Locate the cell with the specified text and output its [X, Y] center coordinate. 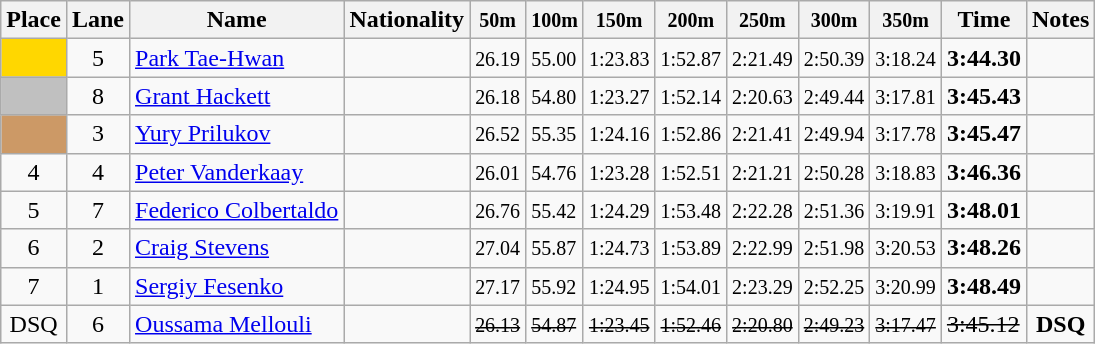
1:53.89 [691, 248]
Peter Vanderkaay [237, 172]
2:51.98 [834, 248]
2:23.29 [763, 286]
Place [34, 20]
55.92 [555, 286]
300m [834, 20]
2:50.39 [834, 58]
3:17.78 [906, 134]
Park Tae-Hwan [237, 58]
1:24.16 [619, 134]
150m [619, 20]
1:24.73 [619, 248]
Notes [1060, 20]
Yury Prilukov [237, 134]
50m [498, 20]
55.35 [555, 134]
1:54.01 [691, 286]
2:20.63 [763, 96]
3:18.24 [906, 58]
3:45.43 [984, 96]
3:45.12 [984, 324]
1:52.46 [691, 324]
2:22.28 [763, 210]
1:23.83 [619, 58]
3:48.26 [984, 248]
55.87 [555, 248]
26.18 [498, 96]
2:22.99 [763, 248]
2:21.49 [763, 58]
2:50.28 [834, 172]
26.52 [498, 134]
3:17.81 [906, 96]
1:53.48 [691, 210]
27.04 [498, 248]
8 [98, 96]
2:49.44 [834, 96]
350m [906, 20]
2:49.94 [834, 134]
2 [98, 248]
26.13 [498, 324]
200m [691, 20]
3:19.91 [906, 210]
1:52.51 [691, 172]
Name [237, 20]
1:24.29 [619, 210]
3:18.83 [906, 172]
26.19 [498, 58]
3:45.47 [984, 134]
1:24.95 [619, 286]
250m [763, 20]
26.01 [498, 172]
Time [984, 20]
Oussama Mellouli [237, 324]
3:48.49 [984, 286]
Craig Stevens [237, 248]
26.76 [498, 210]
54.80 [555, 96]
Grant Hackett [237, 96]
3:20.99 [906, 286]
1:52.86 [691, 134]
54.76 [555, 172]
1:23.45 [619, 324]
3:17.47 [906, 324]
3 [98, 134]
1:52.87 [691, 58]
1:23.28 [619, 172]
2:49.23 [834, 324]
2:21.41 [763, 134]
Lane [98, 20]
54.87 [555, 324]
2:21.21 [763, 172]
55.00 [555, 58]
3:20.53 [906, 248]
3:44.30 [984, 58]
3:46.36 [984, 172]
Nationality [407, 20]
55.42 [555, 210]
27.17 [498, 286]
2:52.25 [834, 286]
Federico Colbertaldo [237, 210]
2:20.80 [763, 324]
1 [98, 286]
100m [555, 20]
3:48.01 [984, 210]
1:52.14 [691, 96]
2:51.36 [834, 210]
Sergiy Fesenko [237, 286]
1:23.27 [619, 96]
